Determine the [x, y] coordinate at the center of the cell enclosing the given text.  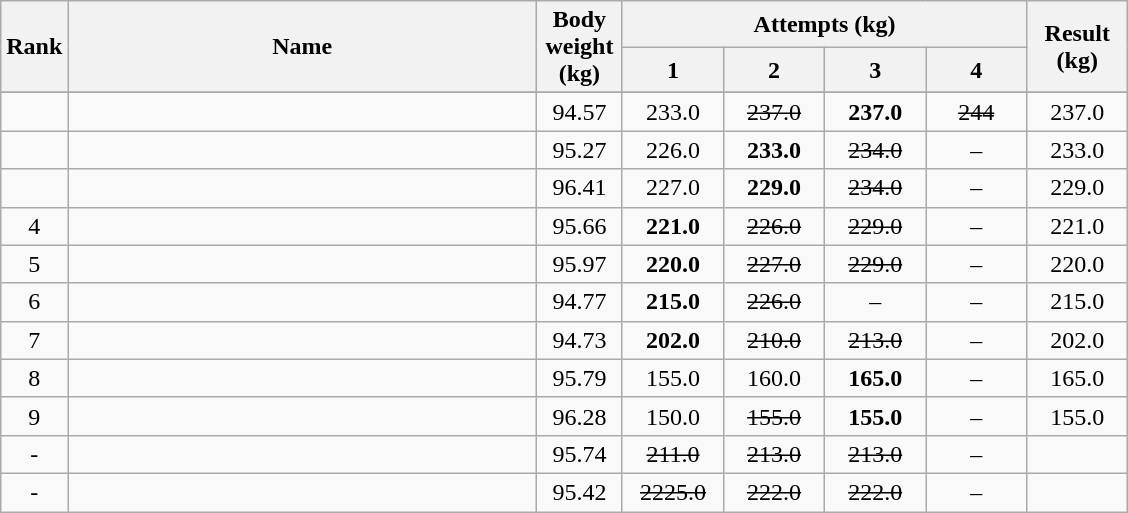
95.74 [579, 454]
94.57 [579, 112]
7 [34, 340]
96.41 [579, 188]
Result (kg) [1078, 47]
244 [976, 112]
Attempts (kg) [824, 24]
95.66 [579, 226]
95.79 [579, 378]
6 [34, 302]
96.28 [579, 416]
5 [34, 264]
95.97 [579, 264]
3 [876, 70]
150.0 [672, 416]
1 [672, 70]
210.0 [774, 340]
160.0 [774, 378]
Body weight (kg) [579, 47]
8 [34, 378]
9 [34, 416]
95.27 [579, 150]
211.0 [672, 454]
94.73 [579, 340]
2 [774, 70]
Name [302, 47]
2225.0 [672, 492]
95.42 [579, 492]
94.77 [579, 302]
Rank [34, 47]
